Search for the cell housing the specified text and yield its [X, Y] center coordinate. 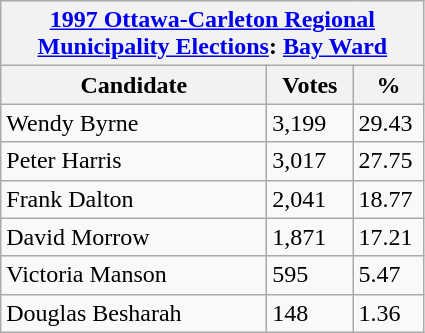
Peter Harris [134, 161]
27.75 [388, 161]
5.47 [388, 275]
17.21 [388, 237]
18.77 [388, 199]
David Morrow [134, 237]
595 [310, 275]
Wendy Byrne [134, 123]
Douglas Besharah [134, 313]
148 [310, 313]
1.36 [388, 313]
1997 Ottawa-Carleton Regional Municipality Elections: Bay Ward [212, 34]
Victoria Manson [134, 275]
1,871 [310, 237]
29.43 [388, 123]
Candidate [134, 85]
Frank Dalton [134, 199]
% [388, 85]
3,017 [310, 161]
2,041 [310, 199]
Votes [310, 85]
3,199 [310, 123]
